Identify which cell holds the provided text, then report its (X, Y) central coordinate. 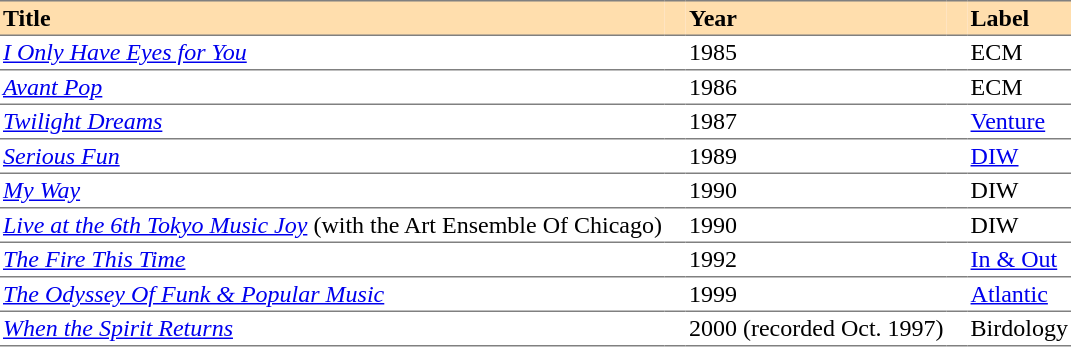
Year (816, 18)
Venture (1020, 122)
The Odyssey Of Funk & Popular Music (332, 295)
1986 (816, 87)
1999 (816, 295)
1985 (816, 53)
2000 (recorded Oct. 1997) (816, 329)
Birdology (1020, 329)
Atlantic (1020, 295)
Title (332, 18)
1987 (816, 122)
When the Spirit Returns (332, 329)
My Way (332, 191)
In & Out (1020, 260)
1989 (816, 157)
The Fire This Time (332, 260)
Avant Pop (332, 87)
I Only Have Eyes for You (332, 53)
Serious Fun (332, 157)
Label (1020, 18)
Live at the 6th Tokyo Music Joy (with the Art Ensemble Of Chicago) (332, 225)
1992 (816, 260)
Twilight Dreams (332, 122)
